From the cell containing the given text, extract its center point as (X, Y) coordinate. 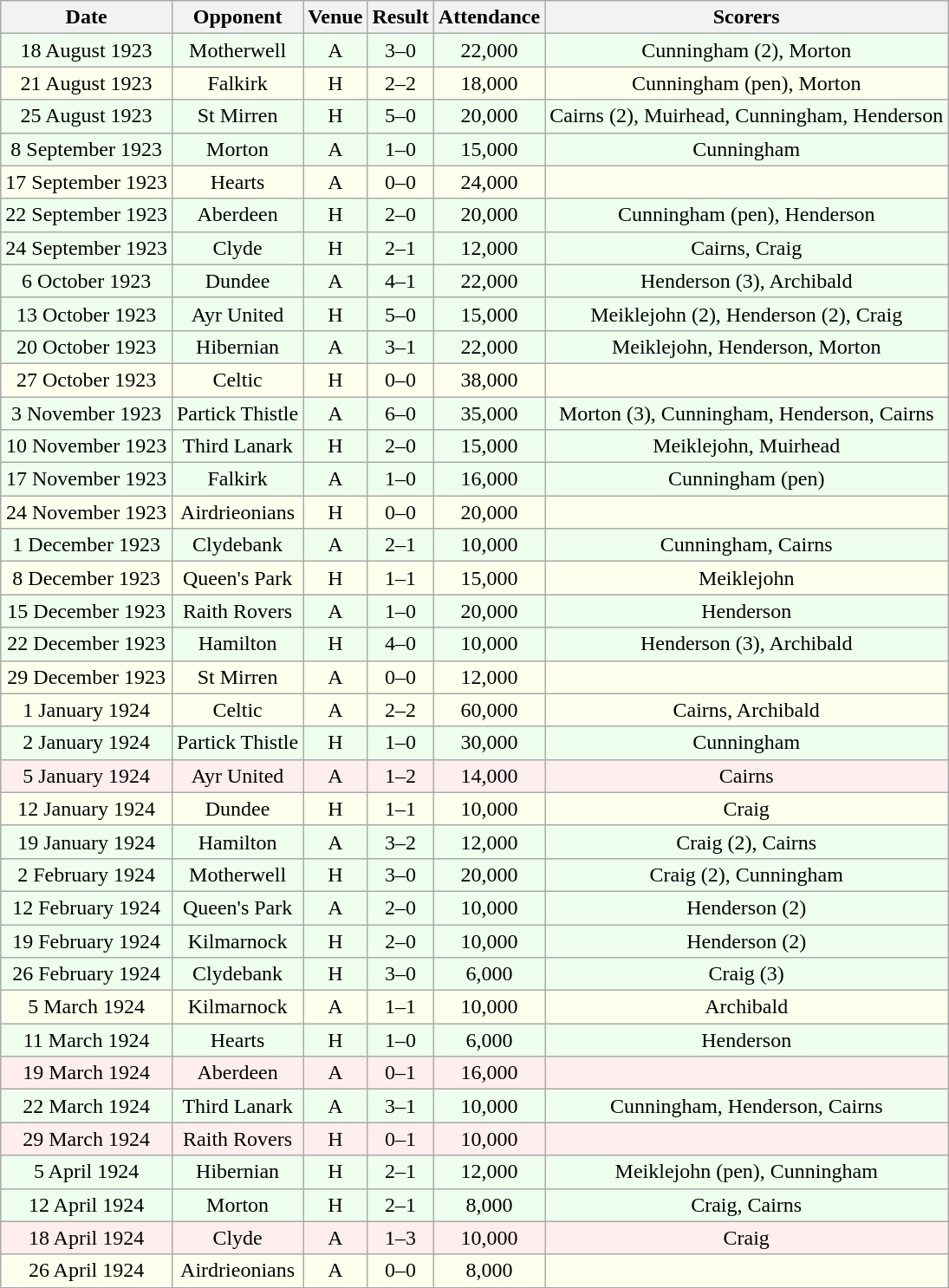
Craig (2), Cunningham (747, 875)
12 April 1924 (87, 1205)
1–3 (400, 1238)
1 December 1923 (87, 545)
Cairns (2), Muirhead, Cunningham, Henderson (747, 116)
22 September 1923 (87, 215)
38,000 (489, 380)
Cunningham, Cairns (747, 545)
Morton (3), Cunningham, Henderson, Cairns (747, 413)
3 November 1923 (87, 413)
Cunningham (pen) (747, 479)
15 December 1923 (87, 611)
18,000 (489, 83)
Cairns, Archibald (747, 710)
60,000 (489, 710)
12 January 1924 (87, 809)
30,000 (489, 743)
Meiklejohn, Muirhead (747, 446)
Craig (3) (747, 974)
6 October 1923 (87, 281)
11 March 1924 (87, 1040)
29 December 1923 (87, 677)
Meiklejohn (747, 578)
Craig, Cairns (747, 1205)
Meiklejohn (2), Henderson (2), Craig (747, 314)
22 December 1923 (87, 644)
26 February 1924 (87, 974)
4–0 (400, 644)
Opponent (237, 17)
5 March 1924 (87, 1007)
Craig (2), Cairns (747, 842)
12 February 1924 (87, 907)
2 January 1924 (87, 743)
29 March 1924 (87, 1139)
10 November 1923 (87, 446)
Date (87, 17)
Cunningham (pen), Henderson (747, 215)
27 October 1923 (87, 380)
6–0 (400, 413)
20 October 1923 (87, 347)
14,000 (489, 776)
Cairns, Craig (747, 248)
18 August 1923 (87, 50)
22 March 1924 (87, 1106)
Cunningham (2), Morton (747, 50)
25 August 1923 (87, 116)
8 September 1923 (87, 149)
1 January 1924 (87, 710)
Attendance (489, 17)
17 November 1923 (87, 479)
1–2 (400, 776)
Meiklejohn (pen), Cunningham (747, 1172)
Meiklejohn, Henderson, Morton (747, 347)
18 April 1924 (87, 1238)
Venue (335, 17)
2 February 1924 (87, 875)
Scorers (747, 17)
19 February 1924 (87, 940)
19 January 1924 (87, 842)
24 November 1923 (87, 512)
24,000 (489, 182)
Archibald (747, 1007)
8 December 1923 (87, 578)
Result (400, 17)
Cairns (747, 776)
Cunningham (pen), Morton (747, 83)
26 April 1924 (87, 1271)
5 April 1924 (87, 1172)
3–2 (400, 842)
Cunningham, Henderson, Cairns (747, 1106)
24 September 1923 (87, 248)
35,000 (489, 413)
13 October 1923 (87, 314)
21 August 1923 (87, 83)
17 September 1923 (87, 182)
4–1 (400, 281)
19 March 1924 (87, 1073)
5 January 1924 (87, 776)
